Output the (X, Y) coordinate of the center of the cell containing the given text.  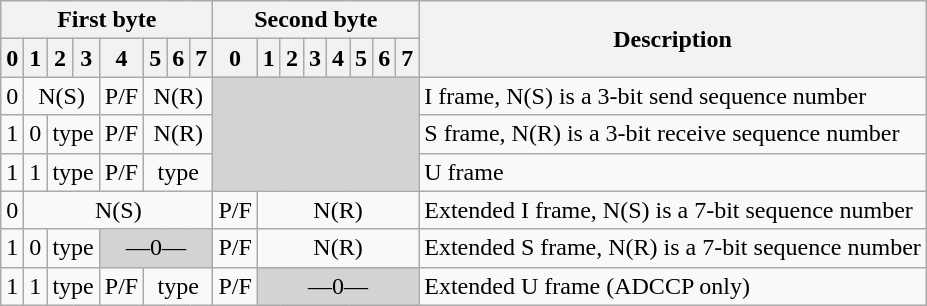
I frame, N(S) is a 3-bit send sequence number (673, 96)
Second byte (316, 20)
First byte (107, 20)
Description (673, 39)
S frame, N(R) is a 3-bit receive sequence number (673, 134)
U frame (673, 172)
Extended S frame, N(R) is a 7-bit sequence number (673, 248)
Extended I frame, N(S) is a 7-bit sequence number (673, 210)
Extended U frame (ADCCP only) (673, 286)
